Output the (x, y) coordinate of the center of the cell containing the given text.  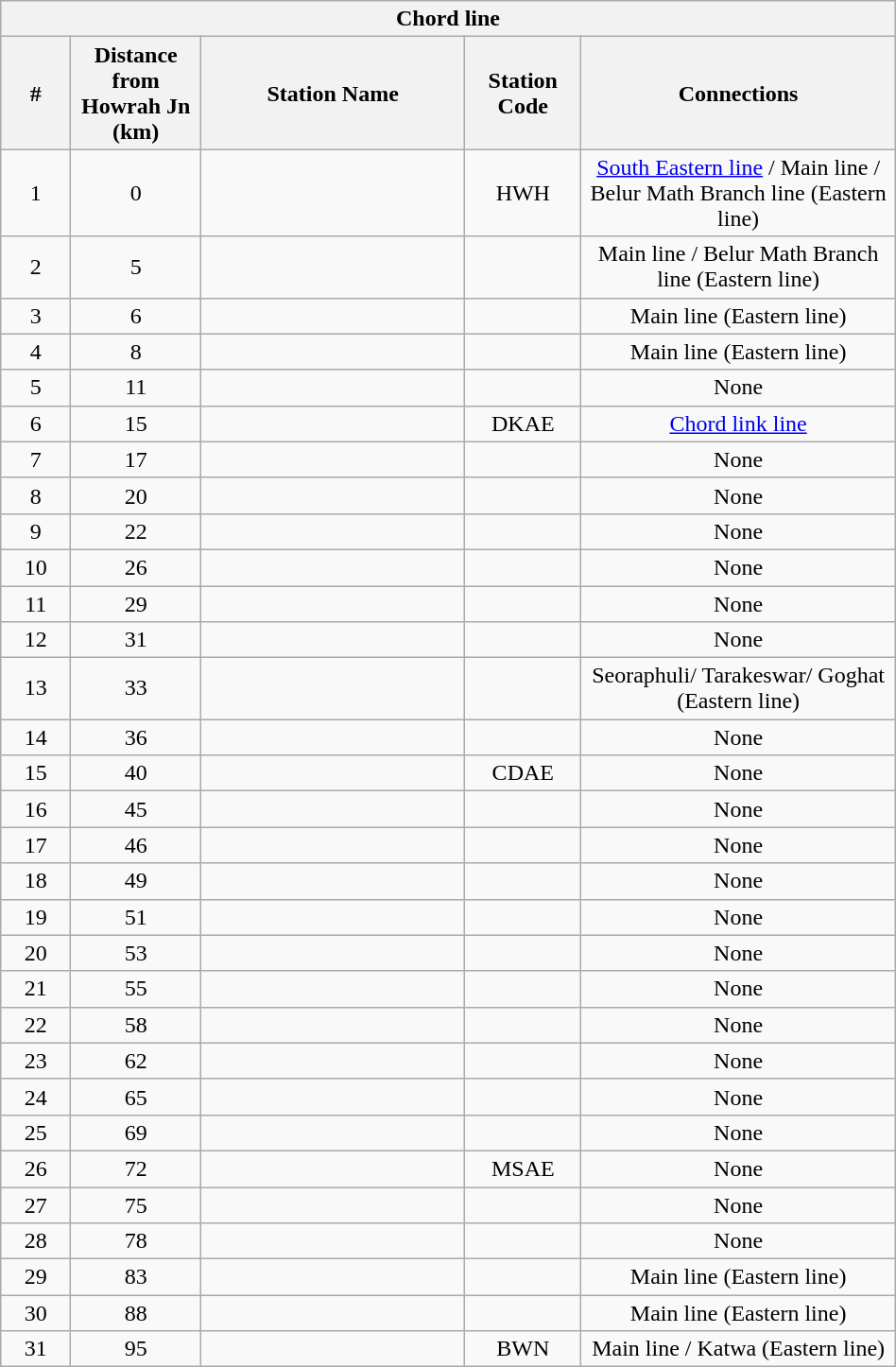
Connections (738, 93)
30 (36, 1313)
3 (36, 316)
45 (136, 809)
10 (36, 567)
1 (36, 193)
21 (36, 989)
CDAE (524, 773)
Main line / Katwa (Eastern line) (738, 1349)
13 (36, 688)
Station Code (524, 93)
Main line / Belur Math Branch line (Eastern line) (738, 267)
36 (136, 737)
62 (136, 1061)
16 (36, 809)
24 (36, 1097)
46 (136, 845)
65 (136, 1097)
40 (136, 773)
49 (136, 881)
18 (36, 881)
28 (36, 1241)
88 (136, 1313)
78 (136, 1241)
Chord line (448, 19)
19 (36, 917)
83 (136, 1277)
Station Name (333, 93)
DKAE (524, 424)
0 (136, 193)
69 (136, 1133)
58 (136, 1025)
4 (36, 352)
2 (36, 267)
Distance from Howrah Jn (km) (136, 93)
BWN (524, 1349)
75 (136, 1205)
# (36, 93)
South Eastern line / Main line / Belur Math Branch line (Eastern line) (738, 193)
12 (36, 640)
HWH (524, 193)
Chord link line (738, 424)
9 (36, 531)
27 (36, 1205)
33 (136, 688)
23 (36, 1061)
72 (136, 1168)
7 (36, 459)
MSAE (524, 1168)
14 (36, 737)
55 (136, 989)
51 (136, 917)
53 (136, 953)
25 (36, 1133)
Seoraphuli/ Tarakeswar/ Goghat (Eastern line) (738, 688)
95 (136, 1349)
